Pinpoint the cell where the given text exists, returning its [x, y] midpoint coordinate. 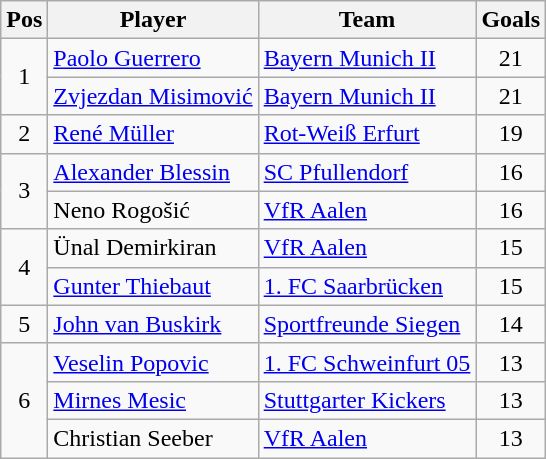
6 [24, 400]
Christian Seeber [153, 438]
SC Pfullendorf [367, 172]
Gunter Thiebaut [153, 286]
1 [24, 77]
Player [153, 20]
3 [24, 191]
14 [511, 324]
Team [367, 20]
19 [511, 134]
Paolo Guerrero [153, 58]
Mirnes Mesic [153, 400]
Alexander Blessin [153, 172]
4 [24, 267]
1. FC Schweinfurt 05 [367, 362]
1. FC Saarbrücken [367, 286]
Zvjezdan Misimović [153, 96]
Veselin Popovic [153, 362]
Ünal Demirkiran [153, 248]
René Müller [153, 134]
John van Buskirk [153, 324]
5 [24, 324]
Stuttgarter Kickers [367, 400]
Neno Rogošić [153, 210]
Pos [24, 20]
Goals [511, 20]
Rot-Weiß Erfurt [367, 134]
Sportfreunde Siegen [367, 324]
2 [24, 134]
